Scan for the cell matching the given text and deliver its (x, y) coordinate at center. 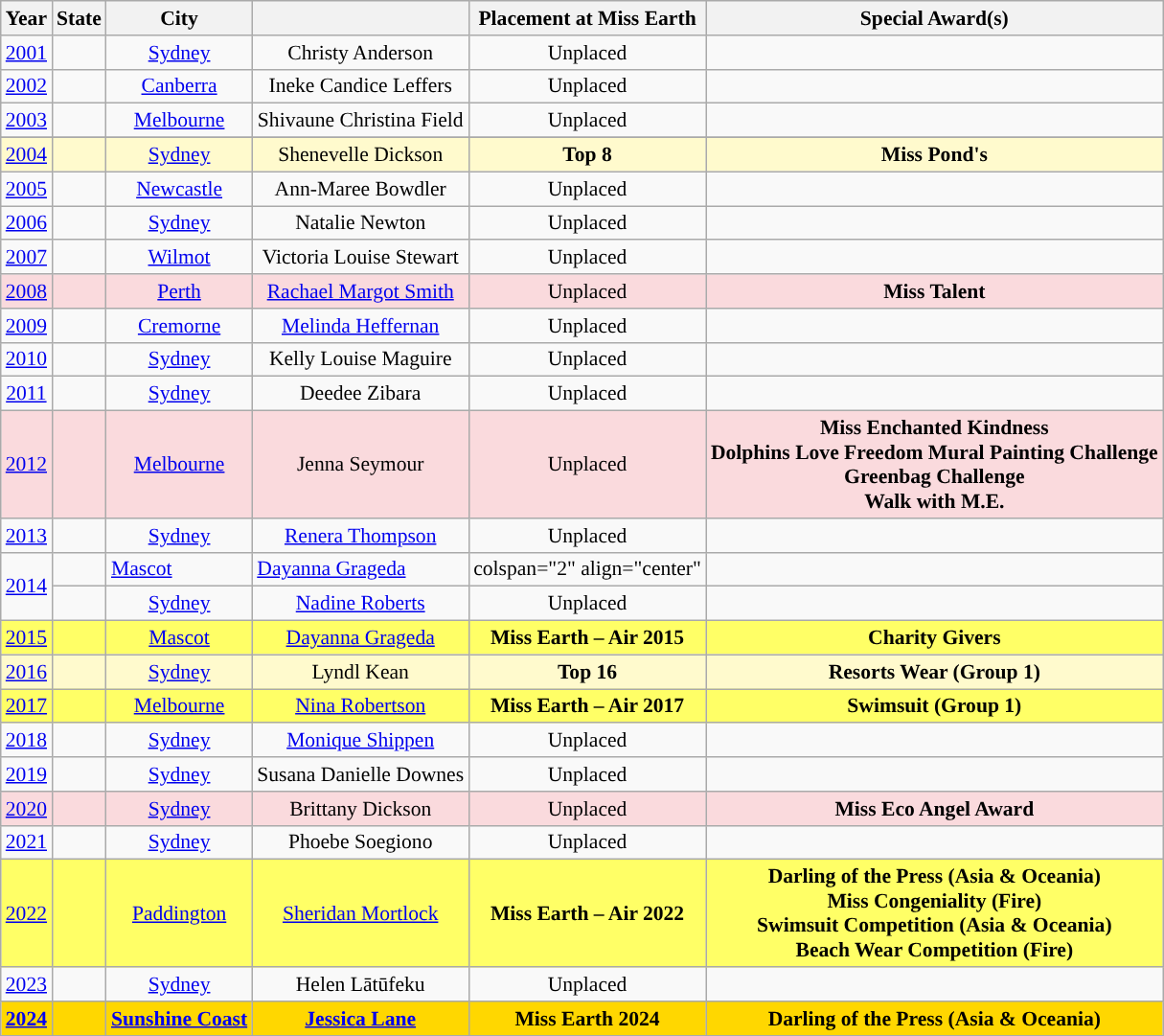
Cremorne (179, 326)
Miss Enchanted Kindness Dolphins Love Freedom Mural Painting Challenge Greenbag Challenge Walk with M.E. (935, 465)
2011 (27, 394)
2017 (27, 706)
Miss Earth – Air 2022 (587, 913)
Year (27, 18)
Sunshine Coast (179, 1019)
Lyndl Kean (360, 672)
Darling of the Press (Asia & Oceania) (935, 1019)
2020 (27, 809)
Canberra (179, 86)
2022 (27, 913)
Newcastle (179, 189)
Renera Thompson (360, 536)
2018 (27, 741)
Swimsuit (Group 1) (935, 706)
2016 (27, 672)
Miss Pond's (935, 155)
Resorts Wear (Group 1) (935, 672)
2024 (27, 1019)
Placement at Miss Earth (587, 18)
Brittany Dickson (360, 809)
Special Award(s) (935, 18)
Monique Shippen (360, 741)
2013 (27, 536)
Kelly Louise Maguire (360, 359)
Top 16 (587, 672)
2010 (27, 359)
Jenna Seymour (360, 465)
Miss Earth – Air 2015 (587, 638)
Sheridan Mortlock (360, 913)
Miss Earth – Air 2017 (587, 706)
2021 (27, 842)
Rachael Margot Smith (360, 291)
Charity Givers (935, 638)
Miss Talent (935, 291)
2019 (27, 774)
Wilmot (179, 258)
Deedee Zibara (360, 394)
colspan="2" align="center" (587, 569)
2001 (27, 53)
Victoria Louise Stewart (360, 258)
2005 (27, 189)
2015 (27, 638)
2023 (27, 984)
Perth (179, 291)
Miss Earth 2024 (587, 1019)
2004 (27, 155)
Christy Anderson (360, 53)
Helen Lātūfeku (360, 984)
Shenevelle Dickson (360, 155)
Natalie Newton (360, 223)
Paddington (179, 913)
2007 (27, 258)
Ann-Maree Bowdler (360, 189)
2008 (27, 291)
Phoebe Soegiono (360, 842)
Susana Danielle Downes (360, 774)
Nadine Roberts (360, 604)
Ineke Candice Leffers (360, 86)
Jessica Lane (360, 1019)
Top 8 (587, 155)
Shivaune Christina Field (360, 121)
Nina Robertson (360, 706)
2006 (27, 223)
State (79, 18)
Melinda Heffernan (360, 326)
Miss Eco Angel Award (935, 809)
2012 (27, 465)
2009 (27, 326)
City (179, 18)
Darling of the Press (Asia & Oceania) Miss Congeniality (Fire) Swimsuit Competition (Asia & Oceania) Beach Wear Competition (Fire) (935, 913)
2002 (27, 86)
2014 (27, 587)
2003 (27, 121)
